Output the [x, y] coordinate of the center of the cell containing the given text.  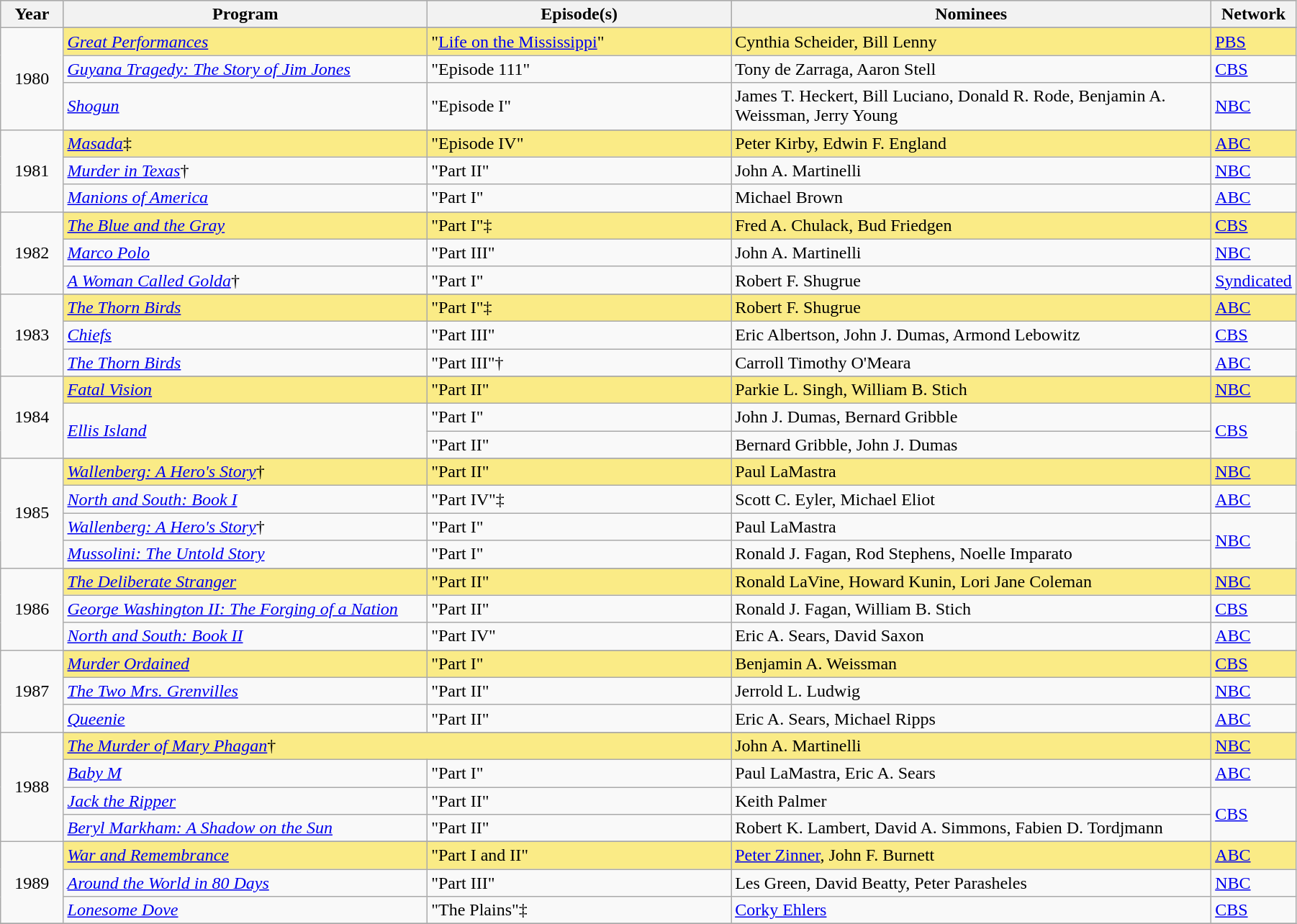
Manions of America [245, 198]
James T. Heckert, Bill Luciano, Donald R. Rode, Benjamin A. Weissman, Jerry Young [972, 107]
Eric Albertson, John J. Dumas, Armond Lebowitz [972, 335]
Marco Polo [245, 253]
Queenie [245, 718]
Fred A. Chulack, Bud Friedgen [972, 225]
"Episode I" [579, 107]
Masada‡ [245, 143]
Carroll Timothy O'Meara [972, 362]
Fatal Vision [245, 390]
"Life on the Mississippi" [579, 42]
Ronald LaVine, Howard Kunin, Lori Jane Coleman [972, 581]
The Two Mrs. Grenvilles [245, 691]
1985 [32, 513]
1986 [32, 609]
North and South: Book II [245, 636]
The Deliberate Stranger [245, 581]
Nominees [972, 14]
North and South: Book I [245, 499]
Network [1254, 14]
"Episode IV" [579, 143]
Episode(s) [579, 14]
Year [32, 14]
Cynthia Scheider, Bill Lenny [972, 42]
Ronald J. Fagan, William B. Stich [972, 609]
Baby M [245, 773]
Great Performances [245, 42]
Chiefs [245, 335]
1987 [32, 691]
Paul LaMastra, Eric A. Sears [972, 773]
"Part III"† [579, 362]
1983 [32, 335]
Lonesome Dove [245, 910]
Eric A. Sears, David Saxon [972, 636]
Murder in Texas† [245, 171]
War and Remembrance [245, 856]
"Part IV" [579, 636]
A Woman Called Golda† [245, 280]
Parkie L. Singh, William B. Stich [972, 390]
Mussolini: The Untold Story [245, 554]
Guyana Tragedy: The Story of Jim Jones [245, 69]
Around the World in 80 Days [245, 883]
Ronald J. Fagan, Rod Stephens, Noelle Imparato [972, 554]
PBS [1254, 42]
Scott C. Eyler, Michael Eliot [972, 499]
1989 [32, 883]
"Part I and II" [579, 856]
The Blue and the Gray [245, 225]
Murder Ordained [245, 663]
Peter Zinner, John F. Burnett [972, 856]
"The Plains"‡ [579, 910]
Eric A. Sears, Michael Ripps [972, 718]
Corky Ehlers [972, 910]
Ellis Island [245, 431]
Benjamin A. Weissman [972, 663]
"Part IV"‡ [579, 499]
Bernard Gribble, John J. Dumas [972, 445]
Beryl Markham: A Shadow on the Sun [245, 828]
1981 [32, 171]
1980 [32, 79]
Les Green, David Beatty, Peter Parasheles [972, 883]
Program [245, 14]
George Washington II: The Forging of a Nation [245, 609]
Michael Brown [972, 198]
Robert K. Lambert, David A. Simmons, Fabien D. Tordjmann [972, 828]
Jerrold L. Ludwig [972, 691]
Jack the Ripper [245, 801]
1988 [32, 787]
Keith Palmer [972, 801]
Shogun [245, 107]
John J. Dumas, Bernard Gribble [972, 417]
1984 [32, 417]
Tony de Zarraga, Aaron Stell [972, 69]
The Murder of Mary Phagan† [397, 746]
Syndicated [1254, 280]
Peter Kirby, Edwin F. England [972, 143]
1982 [32, 253]
"Episode 111" [579, 69]
